Determine the [x, y] coordinate at the center of the cell enclosing the given text.  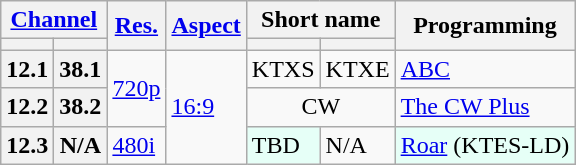
The CW Plus [485, 107]
CW [320, 107]
38.2 [80, 107]
480i [136, 145]
Channel [54, 20]
TBD [283, 145]
KTXE [358, 69]
720p [136, 88]
Short name [320, 20]
12.2 [28, 107]
12.1 [28, 69]
KTXS [283, 69]
ABC [485, 69]
Aspect [206, 26]
16:9 [206, 107]
Programming [485, 26]
12.3 [28, 145]
Roar (KTES-LD) [485, 145]
38.1 [80, 69]
Res. [136, 26]
